Return the (x, y) coordinate for the center point of the cell that contains the specified text.  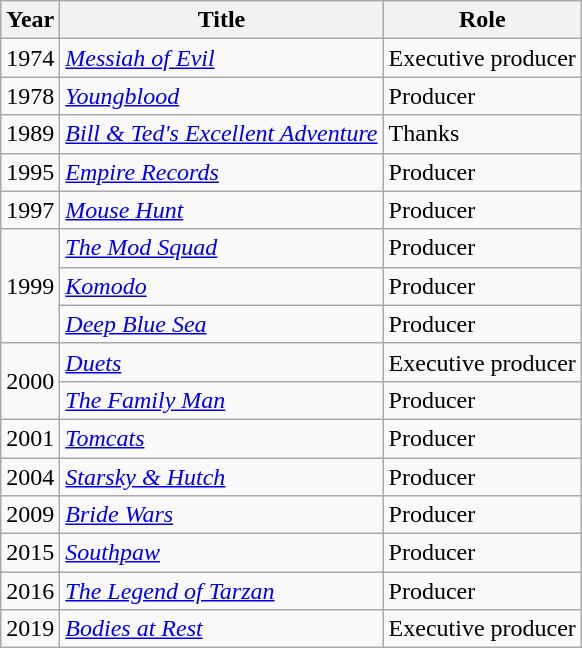
2001 (30, 438)
2016 (30, 591)
Youngblood (222, 96)
Mouse Hunt (222, 210)
1995 (30, 172)
1989 (30, 134)
Title (222, 20)
Role (482, 20)
1999 (30, 286)
The Family Man (222, 400)
Starsky & Hutch (222, 477)
2000 (30, 381)
Empire Records (222, 172)
Tomcats (222, 438)
1978 (30, 96)
Year (30, 20)
1974 (30, 58)
Southpaw (222, 553)
2019 (30, 629)
1997 (30, 210)
2009 (30, 515)
Bodies at Rest (222, 629)
Messiah of Evil (222, 58)
2004 (30, 477)
The Mod Squad (222, 248)
Deep Blue Sea (222, 324)
Bride Wars (222, 515)
Duets (222, 362)
Komodo (222, 286)
The Legend of Tarzan (222, 591)
Thanks (482, 134)
2015 (30, 553)
Bill & Ted's Excellent Adventure (222, 134)
